Output the [x, y] coordinate of the center of the cell containing the given text.  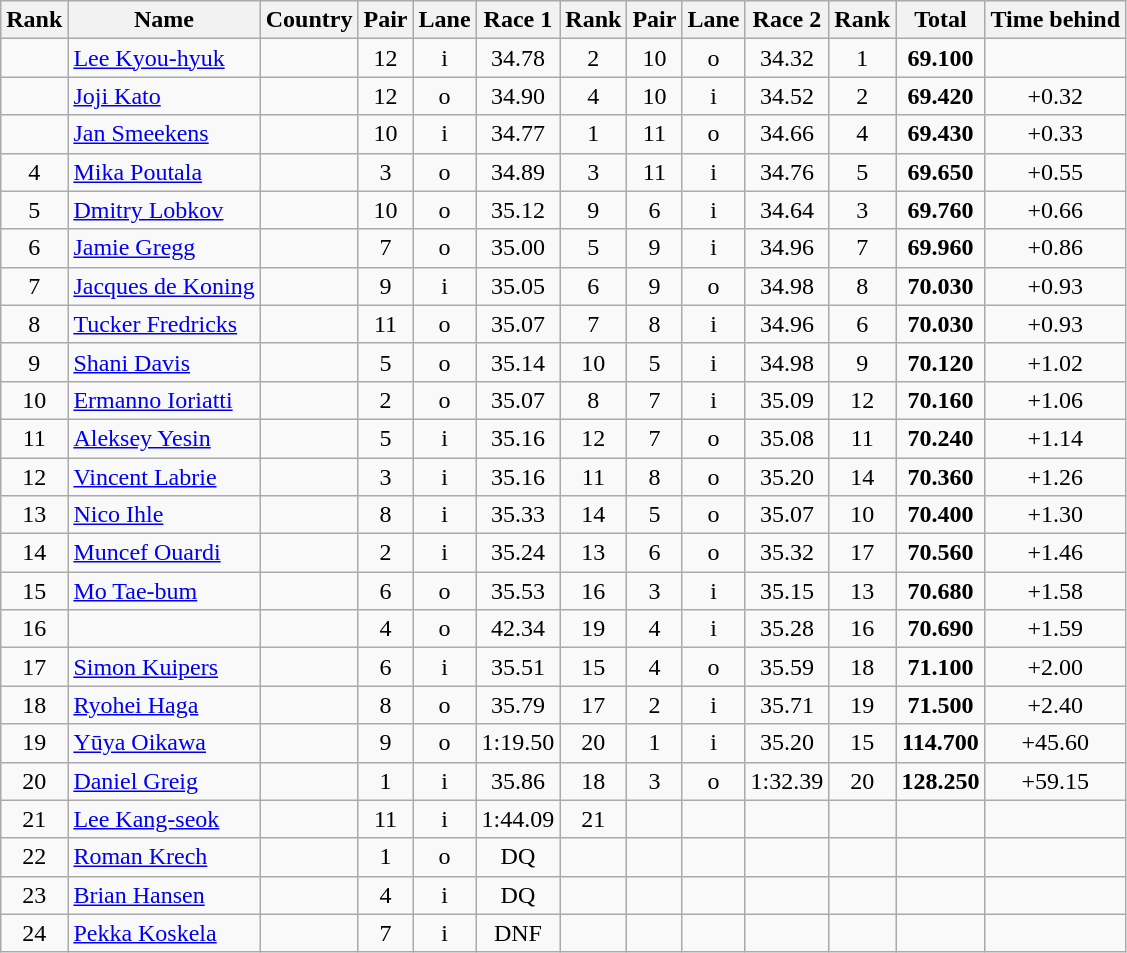
128.250 [940, 781]
34.90 [518, 96]
Simon Kuipers [164, 667]
+1.30 [1056, 515]
69.430 [940, 134]
70.560 [940, 553]
Country [309, 20]
Mo Tae-bum [164, 591]
Tucker Fredricks [164, 324]
22 [34, 857]
23 [34, 895]
34.66 [787, 134]
Nico Ihle [164, 515]
69.760 [940, 210]
1:32.39 [787, 781]
+45.60 [1056, 743]
34.52 [787, 96]
+1.06 [1056, 400]
+0.66 [1056, 210]
70.160 [940, 400]
35.53 [518, 591]
34.89 [518, 172]
34.78 [518, 58]
+1.59 [1056, 629]
35.14 [518, 362]
34.32 [787, 58]
1:19.50 [518, 743]
Name [164, 20]
70.690 [940, 629]
34.77 [518, 134]
Pekka Koskela [164, 933]
35.00 [518, 248]
35.59 [787, 667]
Shani Davis [164, 362]
35.79 [518, 705]
Jan Smeekens [164, 134]
Joji Kato [164, 96]
Muncef Ouardi [164, 553]
Race 1 [518, 20]
69.420 [940, 96]
+0.33 [1056, 134]
DNF [518, 933]
Roman Krech [164, 857]
70.680 [940, 591]
+1.58 [1056, 591]
Brian Hansen [164, 895]
70.240 [940, 438]
34.76 [787, 172]
+1.46 [1056, 553]
35.12 [518, 210]
114.700 [940, 743]
Jacques de Koning [164, 286]
Time behind [1056, 20]
+2.00 [1056, 667]
+2.40 [1056, 705]
Race 2 [787, 20]
Aleksey Yesin [164, 438]
35.51 [518, 667]
35.15 [787, 591]
69.650 [940, 172]
69.960 [940, 248]
35.08 [787, 438]
35.33 [518, 515]
35.09 [787, 400]
70.120 [940, 362]
70.360 [940, 477]
Mika Poutala [164, 172]
Jamie Gregg [164, 248]
Lee Kyou-hyuk [164, 58]
35.71 [787, 705]
35.24 [518, 553]
+0.55 [1056, 172]
+0.32 [1056, 96]
35.28 [787, 629]
Total [940, 20]
Daniel Greig [164, 781]
35.32 [787, 553]
Yūya Oikawa [164, 743]
69.100 [940, 58]
Ermanno Ioriatti [164, 400]
42.34 [518, 629]
71.100 [940, 667]
+1.02 [1056, 362]
35.86 [518, 781]
+1.26 [1056, 477]
35.05 [518, 286]
70.400 [940, 515]
+59.15 [1056, 781]
Lee Kang-seok [164, 819]
+0.86 [1056, 248]
1:44.09 [518, 819]
34.64 [787, 210]
Ryohei Haga [164, 705]
Vincent Labrie [164, 477]
+1.14 [1056, 438]
24 [34, 933]
71.500 [940, 705]
Dmitry Lobkov [164, 210]
